For the text-containing cell, return its midpoint in (X, Y) coordinate format. 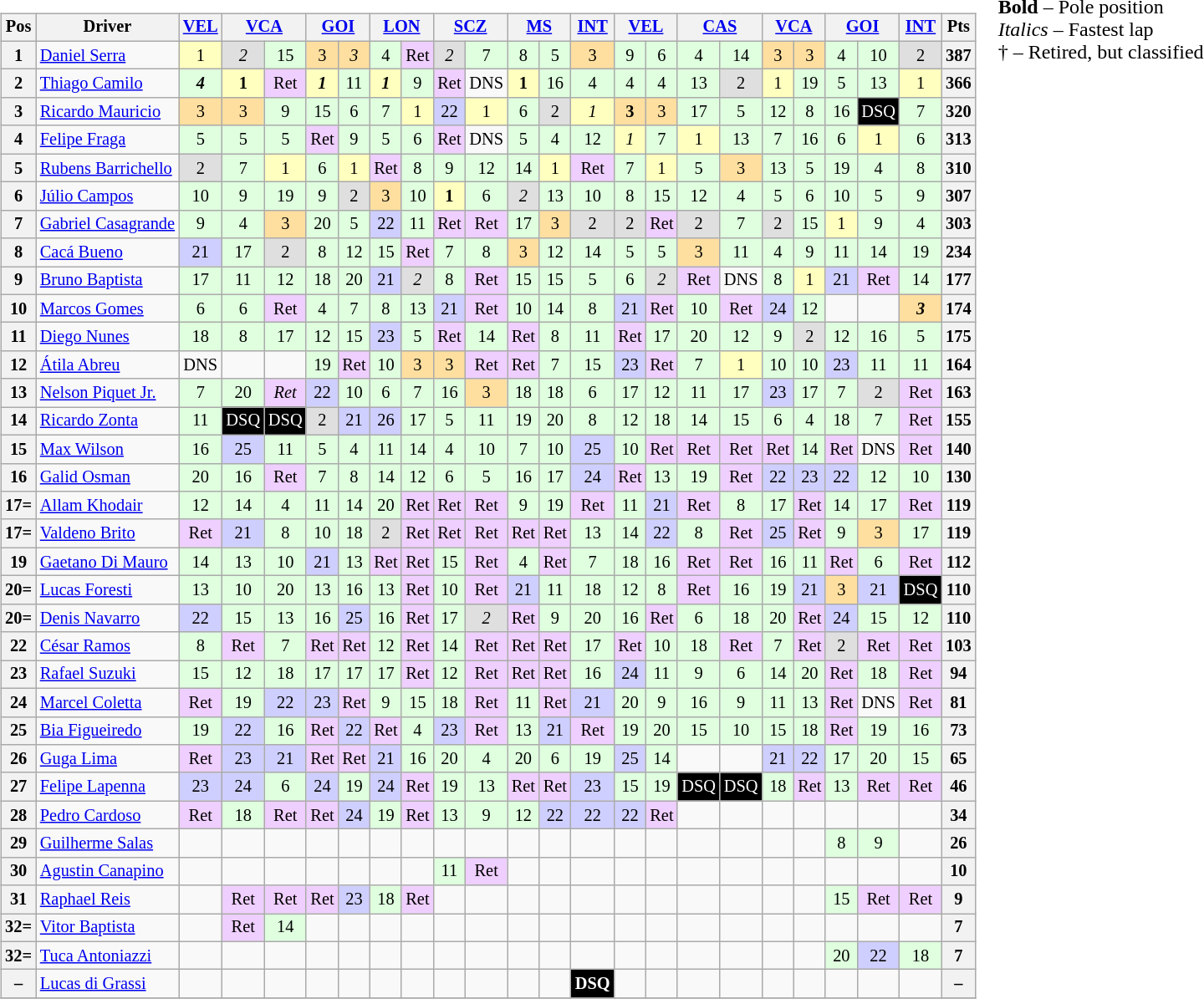
177 (958, 281)
34 (958, 815)
81 (958, 702)
Átila Abreu (107, 365)
163 (958, 393)
Agustin Canapino (107, 871)
28 (18, 815)
Thiago Camilo (107, 84)
387 (958, 55)
103 (958, 646)
Ricardo Zonta (107, 421)
Marcos Gomes (107, 308)
Denis Navarro (107, 618)
303 (958, 224)
CAS (719, 28)
Vitor Baptista (107, 928)
234 (958, 252)
Diego Nunes (107, 337)
Felipe Lapenna (107, 787)
César Ramos (107, 646)
Ricardo Mauricio (107, 112)
SCZ (470, 28)
Galid Osman (107, 477)
164 (958, 365)
Raphael Reis (107, 900)
Pts (958, 28)
175 (958, 337)
Pedro Cardoso (107, 815)
Allam Khodair (107, 506)
Pos (18, 28)
313 (958, 140)
94 (958, 675)
LON (401, 28)
Gabriel Casagrande (107, 224)
130 (958, 477)
307 (958, 196)
MS (539, 28)
30 (18, 871)
310 (958, 168)
31 (18, 900)
140 (958, 449)
Rafael Suzuki (107, 675)
Lucas Foresti (107, 590)
73 (958, 731)
Nelson Piquet Jr. (107, 393)
Tuca Antoniazzi (107, 956)
320 (958, 112)
Bia Figueiredo (107, 731)
Max Wilson (107, 449)
Valdeno Brito (107, 533)
27 (18, 787)
Daniel Serra (107, 55)
65 (958, 759)
Gaetano Di Mauro (107, 562)
366 (958, 84)
Driver (107, 28)
29 (18, 844)
Felipe Fraga (107, 140)
Guga Lima (107, 759)
Marcel Coletta (107, 702)
174 (958, 308)
155 (958, 421)
Júlio Campos (107, 196)
Guilherme Salas (107, 844)
112 (958, 562)
Bruno Baptista (107, 281)
Rubens Barrichello (107, 168)
Cacá Bueno (107, 252)
Lucas di Grassi (107, 984)
46 (958, 787)
